Output the [X, Y] coordinate of the center of the cell containing the given text.  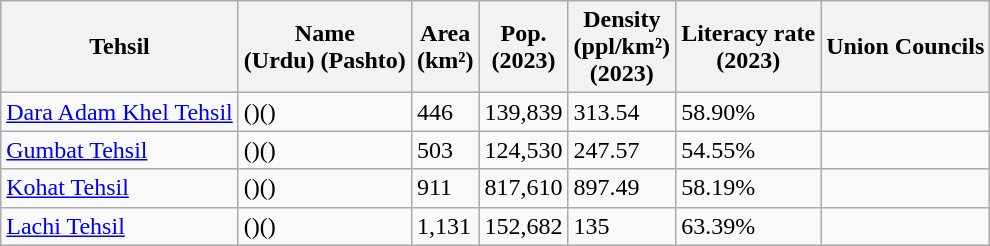
152,682 [524, 226]
Dara Adam Khel Tehsil [120, 112]
58.19% [748, 188]
1,131 [445, 226]
897.49 [622, 188]
Lachi Tehsil [120, 226]
313.54 [622, 112]
54.55% [748, 150]
124,530 [524, 150]
63.39% [748, 226]
135 [622, 226]
Union Councils [906, 47]
Pop.(2023) [524, 47]
Area(km²) [445, 47]
503 [445, 150]
247.57 [622, 150]
Kohat Tehsil [120, 188]
Literacy rate(2023) [748, 47]
58.90% [748, 112]
911 [445, 188]
817,610 [524, 188]
Density(ppl/km²)(2023) [622, 47]
Gumbat Tehsil [120, 150]
Name(Urdu) (Pashto) [324, 47]
Tehsil [120, 47]
446 [445, 112]
139,839 [524, 112]
